Extract the (x, y) coordinate from the center of the cell holding the provided text.  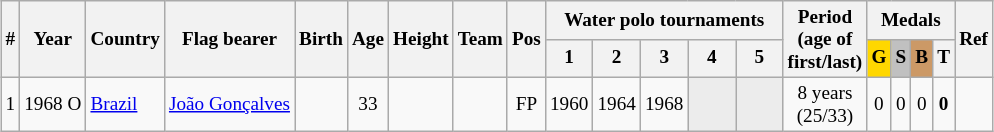
Flag bearer (229, 40)
Height (422, 40)
8 years(25/33) (825, 104)
Age (368, 40)
# (10, 40)
João Gonçalves (229, 104)
Pos (526, 40)
G (879, 58)
33 (368, 104)
S (901, 58)
1968 (664, 104)
Ref (974, 40)
Period(age offirst/last) (825, 40)
3 (664, 58)
Team (480, 40)
1968 O (53, 104)
Year (53, 40)
Brazil (125, 104)
FP (526, 104)
T (944, 58)
2 (617, 58)
1960 (569, 104)
Water polo tournaments (664, 20)
5 (760, 58)
Birth (322, 40)
B (922, 58)
1964 (617, 104)
Country (125, 40)
Medals (911, 20)
4 (712, 58)
